Find where the given text appears and provide that cell's center as (X, Y) coordinate. 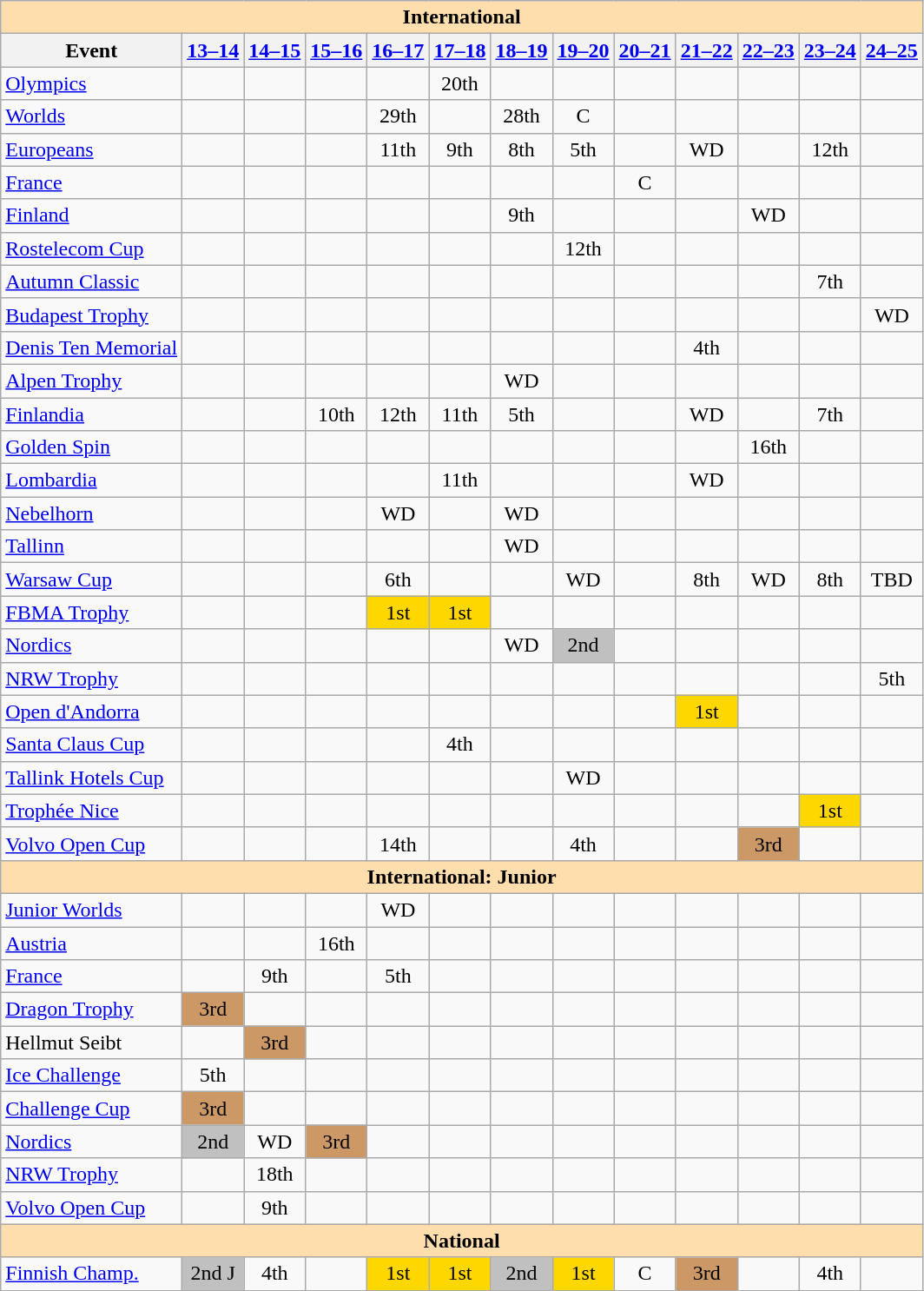
FBMA Trophy (92, 612)
Rostelecom Cup (92, 248)
Autumn Classic (92, 281)
Olympics (92, 83)
Challenge Cup (92, 1109)
National (462, 1241)
Finland (92, 215)
Junior Worlds (92, 910)
Nebelhorn (92, 513)
Worlds (92, 116)
International (462, 17)
20–21 (644, 50)
Alpen Trophy (92, 381)
17–18 (460, 50)
15–16 (337, 50)
28th (521, 116)
10th (337, 414)
14–15 (274, 50)
Lombardia (92, 480)
18–19 (521, 50)
20th (460, 83)
Budapest Trophy (92, 314)
International: Junior (462, 877)
Open d'Andorra (92, 712)
Europeans (92, 149)
Event (92, 50)
29th (398, 116)
Santa Claus Cup (92, 745)
Denis Ten Memorial (92, 348)
14th (398, 844)
Ice Challenge (92, 1076)
18th (274, 1175)
Trophée Nice (92, 811)
Finlandia (92, 414)
Golden Spin (92, 447)
13–14 (214, 50)
Dragon Trophy (92, 1010)
Warsaw Cup (92, 579)
23–24 (830, 50)
Tallinn (92, 546)
2nd J (214, 1274)
19–20 (584, 50)
6th (398, 579)
Austria (92, 943)
21–22 (707, 50)
24–25 (891, 50)
TBD (891, 579)
Hellmut Seibt (92, 1043)
Finnish Champ. (92, 1274)
16–17 (398, 50)
Tallink Hotels Cup (92, 778)
22–23 (768, 50)
